Identify which cell holds the provided text, then report its [X, Y] central coordinate. 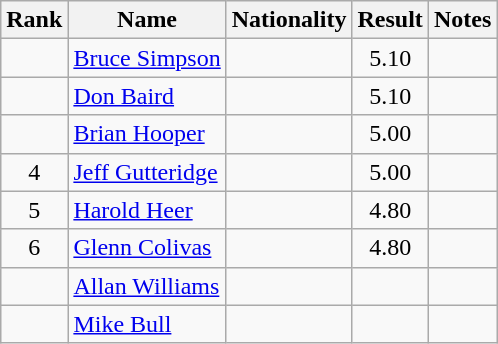
Result [390, 20]
Brian Hooper [147, 134]
Allan Williams [147, 286]
6 [34, 248]
Don Baird [147, 96]
Harold Heer [147, 210]
Glenn Colivas [147, 248]
Rank [34, 20]
Nationality [289, 20]
Notes [462, 20]
4 [34, 172]
Name [147, 20]
5 [34, 210]
Mike Bull [147, 324]
Jeff Gutteridge [147, 172]
Bruce Simpson [147, 58]
